Detect which cell encompasses the target text, then output its (x, y) center coordinate. 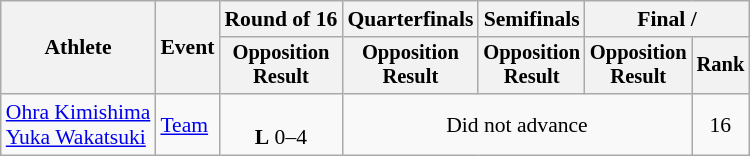
Athlete (78, 48)
Did not advance (516, 124)
Semifinals (532, 19)
Rank (721, 66)
Event (187, 48)
L 0–4 (280, 124)
Ohra KimishimaYuka Wakatsuki (78, 124)
Quarterfinals (410, 19)
16 (721, 124)
Final / (667, 19)
Round of 16 (280, 19)
Team (187, 124)
